Identify which cell holds the provided text, then report its (x, y) central coordinate. 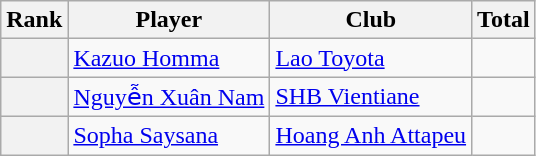
Club (371, 20)
Lao Toyota (371, 58)
Sopha Saysana (169, 135)
Total (504, 20)
Kazuo Homma (169, 58)
SHB Vientiane (371, 97)
Rank (34, 20)
Hoang Anh Attapeu (371, 135)
Nguyễn Xuân Nam (169, 97)
Player (169, 20)
